Scan for the cell matching the given text and deliver its [X, Y] coordinate at center. 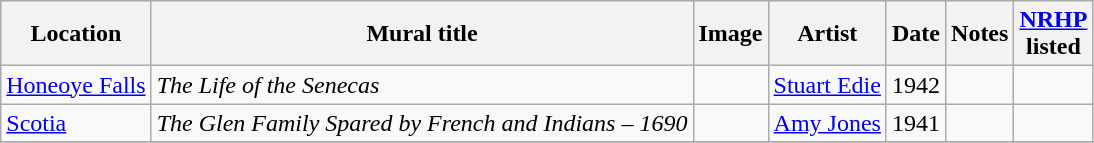
Location [76, 34]
1942 [916, 85]
Amy Jones [827, 123]
Date [916, 34]
1941 [916, 123]
The Life of the Senecas [422, 85]
Stuart Edie [827, 85]
Scotia [76, 123]
Image [730, 34]
Honeoye Falls [76, 85]
NRHPlisted [1054, 34]
Artist [827, 34]
The Glen Family Spared by French and Indians – 1690 [422, 123]
Notes [980, 34]
Mural title [422, 34]
